Detect which cell encompasses the target text, then output its [X, Y] center coordinate. 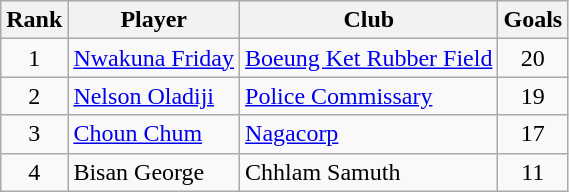
3 [34, 134]
11 [533, 172]
Club [369, 20]
Bisan George [154, 172]
Police Commissary [369, 96]
Nagacorp [369, 134]
2 [34, 96]
Nwakuna Friday [154, 58]
Player [154, 20]
17 [533, 134]
4 [34, 172]
Nelson Oladiji [154, 96]
19 [533, 96]
Chhlam Samuth [369, 172]
Boeung Ket Rubber Field [369, 58]
20 [533, 58]
Goals [533, 20]
Rank [34, 20]
1 [34, 58]
Choun Chum [154, 134]
